Locate the cell with the specified text and output its [x, y] center coordinate. 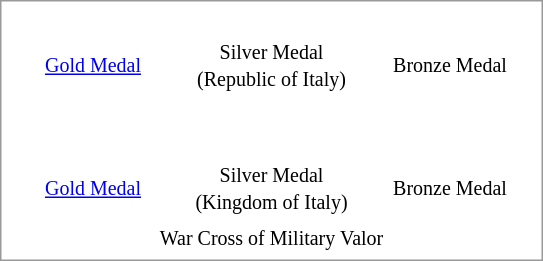
Gold Medal Silver Medal(Republic of Italy) Bronze Medal [271, 50]
Silver Medal(Kingdom of Italy) [272, 174]
Gold Medal Silver Medal(Kingdom of Italy) Bronze Medal War Cross of Military Valor [271, 178]
Silver Medal(Republic of Italy) [272, 64]
War Cross of Military Valor [272, 237]
